Find where the given text appears and provide that cell's center as [X, Y] coordinate. 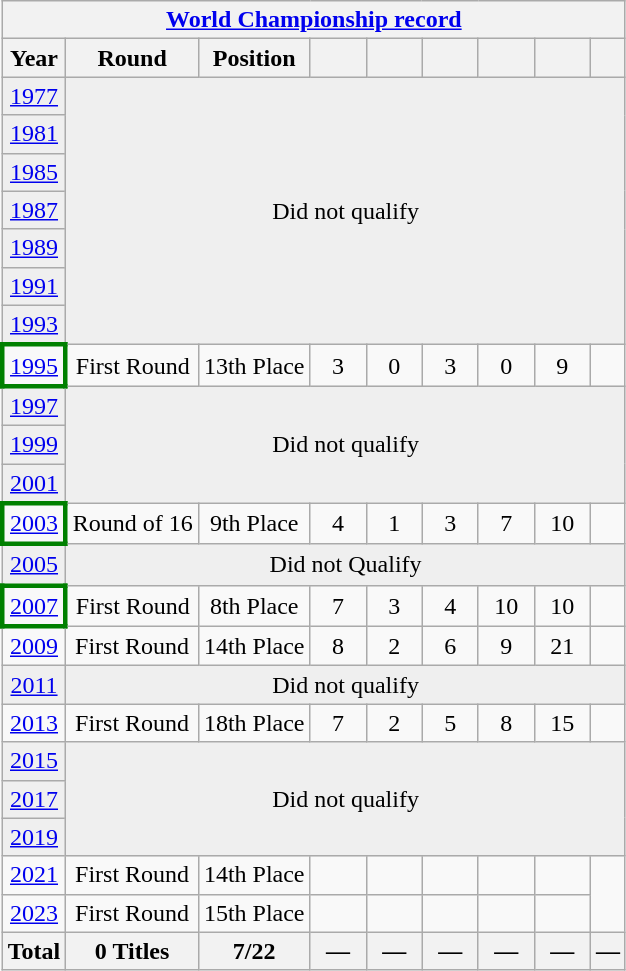
2015 [34, 761]
2013 [34, 723]
2009 [34, 646]
1997 [34, 406]
Position [254, 58]
6 [450, 646]
8th Place [254, 606]
Total [34, 951]
Year [34, 58]
2003 [34, 524]
World Championship record [314, 20]
2021 [34, 875]
5 [450, 723]
2023 [34, 913]
18th Place [254, 723]
0 Titles [132, 951]
9th Place [254, 524]
2019 [34, 837]
2007 [34, 606]
1991 [34, 286]
7/22 [254, 951]
2001 [34, 484]
1987 [34, 210]
Round of 16 [132, 524]
15th Place [254, 913]
2011 [34, 685]
1995 [34, 366]
2017 [34, 799]
Round [132, 58]
21 [562, 646]
13th Place [254, 366]
1993 [34, 325]
1977 [34, 96]
1985 [34, 172]
Did not Qualify [346, 564]
2005 [34, 564]
1999 [34, 444]
1989 [34, 248]
1981 [34, 134]
15 [562, 723]
1 [394, 524]
